From the cell containing the given text, extract its center point as (x, y) coordinate. 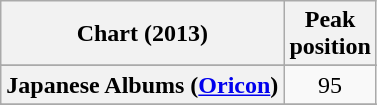
Peakposition (330, 34)
95 (330, 85)
Japanese Albums (Oricon) (142, 85)
Chart (2013) (142, 34)
